For the text-containing cell, return its midpoint in (X, Y) coordinate format. 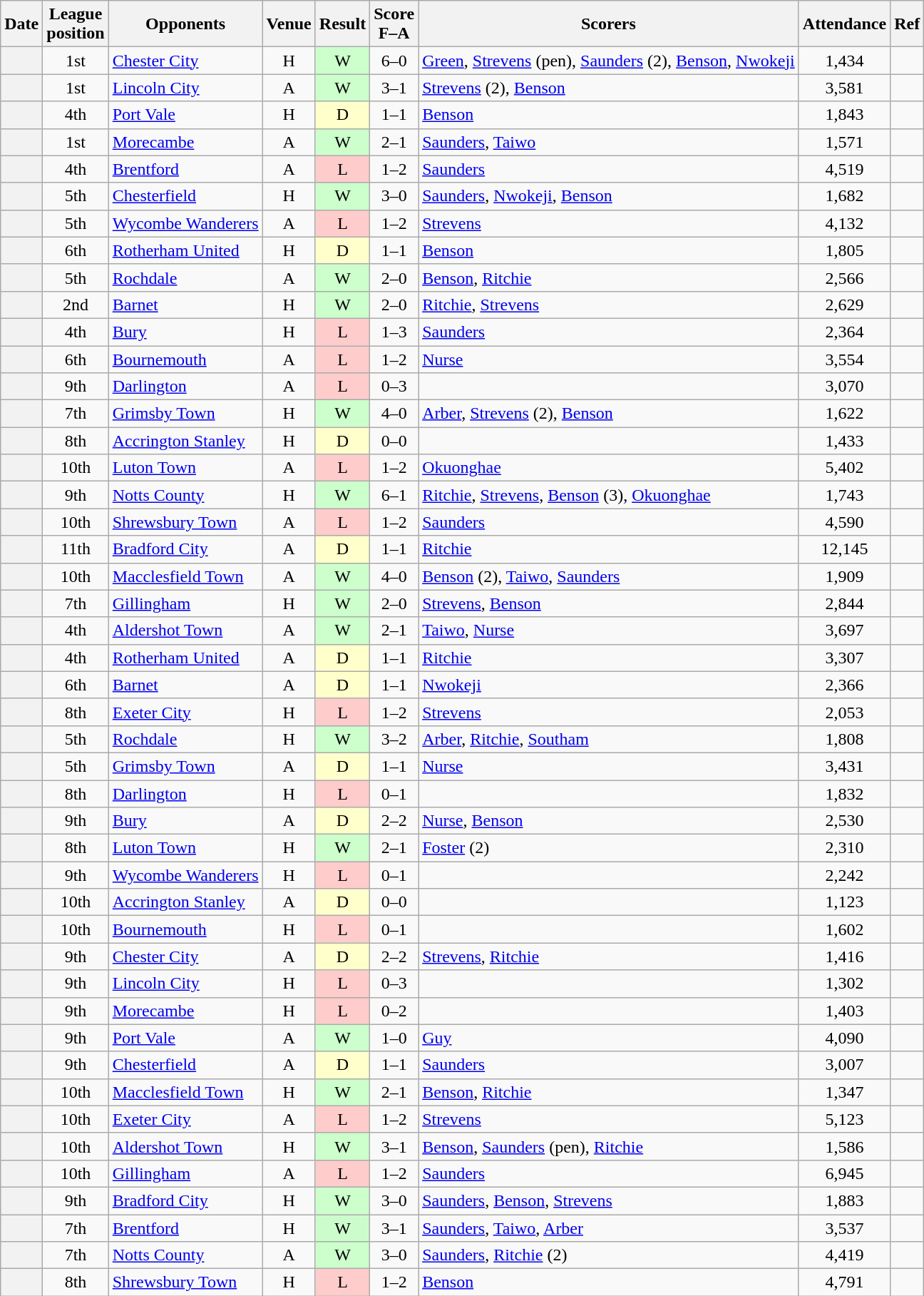
2,629 (844, 305)
1,416 (844, 956)
2,844 (844, 603)
Foster (2) (609, 848)
1,403 (844, 1011)
3,007 (844, 1065)
2,053 (844, 712)
Strevens, Benson (609, 603)
Taiwo, Nurse (609, 631)
Saunders, Benson, Strevens (609, 1200)
1,743 (844, 495)
6,945 (844, 1173)
Opponents (185, 24)
1,571 (844, 142)
4,132 (844, 223)
1,883 (844, 1200)
3,581 (844, 88)
3–2 (394, 739)
2,566 (844, 277)
ScoreF–A (394, 24)
Scorers (609, 24)
1–0 (394, 1038)
2,530 (844, 821)
Nwokeji (609, 685)
Benson (2), Taiwo, Saunders (609, 576)
4,519 (844, 169)
12,145 (844, 549)
5,123 (844, 1119)
1,123 (844, 902)
4,791 (844, 1282)
3,697 (844, 631)
Okuonghae (609, 468)
3,554 (844, 359)
4,590 (844, 522)
3,431 (844, 766)
Leagueposition (76, 24)
1,832 (844, 794)
2,364 (844, 332)
1,434 (844, 61)
Saunders, Ritchie (2) (609, 1255)
Attendance (844, 24)
1,682 (844, 196)
Ritchie, Strevens (609, 305)
Saunders, Taiwo, Arber (609, 1228)
Saunders, Nwokeji, Benson (609, 196)
2nd (76, 305)
6–1 (394, 495)
1,602 (844, 929)
Ref (907, 24)
Benson, Saunders (pen), Ritchie (609, 1146)
2,310 (844, 848)
1,433 (844, 441)
Guy (609, 1038)
4,419 (844, 1255)
1,808 (844, 739)
3,307 (844, 658)
0–2 (394, 1011)
1,586 (844, 1146)
1,347 (844, 1092)
1,843 (844, 115)
Date (21, 24)
1,622 (844, 414)
Strevens (2), Benson (609, 88)
Ritchie, Strevens, Benson (3), Okuonghae (609, 495)
Venue (289, 24)
1,805 (844, 250)
1,909 (844, 576)
2,242 (844, 875)
Green, Strevens (pen), Saunders (2), Benson, Nwokeji (609, 61)
3,070 (844, 387)
Strevens, Ritchie (609, 956)
2,366 (844, 685)
3,537 (844, 1228)
11th (76, 549)
Nurse, Benson (609, 821)
1–3 (394, 332)
Saunders, Taiwo (609, 142)
4,090 (844, 1038)
Arber, Strevens (2), Benson (609, 414)
Arber, Ritchie, Southam (609, 739)
1,302 (844, 984)
Result (342, 24)
5,402 (844, 468)
6–0 (394, 61)
